For the text-containing cell, return its midpoint in (X, Y) coordinate format. 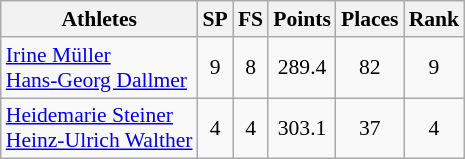
Heidemarie SteinerHeinz-Ulrich Walther (100, 128)
303.1 (302, 128)
8 (250, 68)
SP (216, 19)
82 (370, 68)
Rank (434, 19)
Athletes (100, 19)
Places (370, 19)
37 (370, 128)
FS (250, 19)
Irine MüllerHans-Georg Dallmer (100, 68)
Points (302, 19)
289.4 (302, 68)
